Output the (X, Y) coordinate of the center of the cell containing the given text.  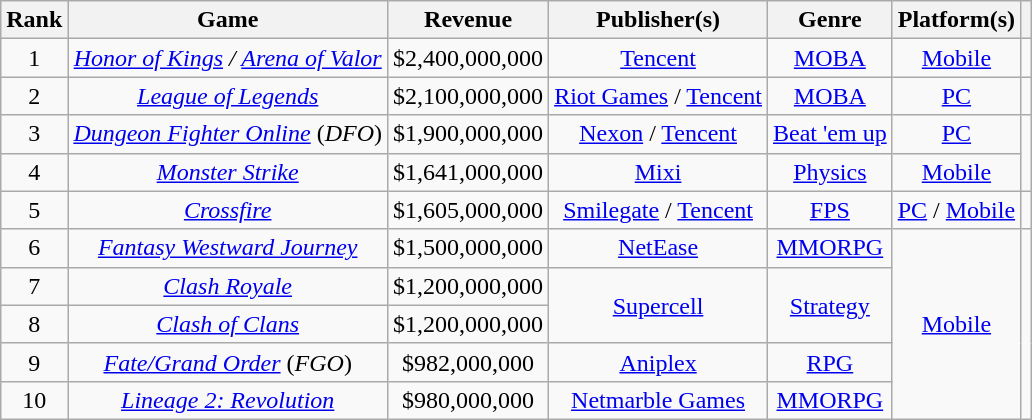
8 (34, 324)
$2,400,000,000 (468, 58)
$1,500,000,000 (468, 248)
Supercell (658, 305)
Crossfire (228, 210)
League of Legends (228, 96)
$980,000,000 (468, 400)
Publisher(s) (658, 20)
Monster Strike (228, 172)
Dungeon Fighter Online (DFO) (228, 134)
RPG (830, 362)
Strategy (830, 305)
$1,900,000,000 (468, 134)
Mixi (658, 172)
$982,000,000 (468, 362)
9 (34, 362)
$1,641,000,000 (468, 172)
FPS (830, 210)
Beat 'em up (830, 134)
Riot Games / Tencent (658, 96)
Lineage 2: Revolution (228, 400)
Aniplex (658, 362)
10 (34, 400)
Rank (34, 20)
Nexon / Tencent (658, 134)
3 (34, 134)
Smilegate / Tencent (658, 210)
Physics (830, 172)
Fate/Grand Order (FGO) (228, 362)
5 (34, 210)
7 (34, 286)
Clash Royale (228, 286)
$2,100,000,000 (468, 96)
Fantasy Westward Journey (228, 248)
Clash of Clans (228, 324)
1 (34, 58)
Revenue (468, 20)
Platform(s) (956, 20)
Game (228, 20)
NetEase (658, 248)
Netmarble Games (658, 400)
6 (34, 248)
PC / Mobile (956, 210)
$1,605,000,000 (468, 210)
4 (34, 172)
Genre (830, 20)
Honor of Kings / Arena of Valor (228, 58)
Tencent (658, 58)
2 (34, 96)
